Provide the (x, y) coordinate of the cell's center where the given text is located.  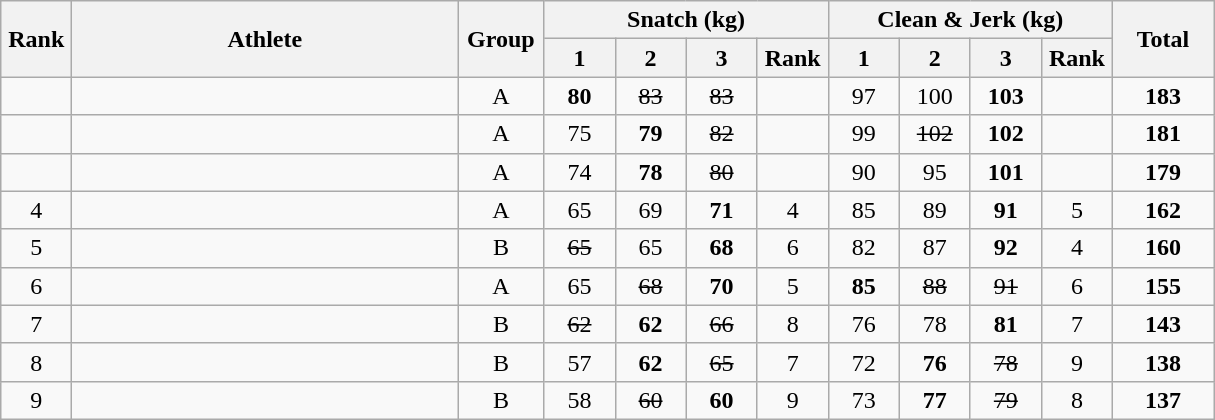
74 (580, 172)
72 (864, 362)
97 (864, 96)
143 (1162, 324)
138 (1162, 362)
58 (580, 400)
95 (934, 172)
179 (1162, 172)
Snatch (kg) (686, 20)
66 (722, 324)
101 (1006, 172)
160 (1162, 248)
89 (934, 210)
77 (934, 400)
183 (1162, 96)
88 (934, 286)
103 (1006, 96)
57 (580, 362)
155 (1162, 286)
71 (722, 210)
75 (580, 134)
87 (934, 248)
69 (650, 210)
73 (864, 400)
90 (864, 172)
181 (1162, 134)
Athlete (265, 39)
137 (1162, 400)
Group (501, 39)
100 (934, 96)
Total (1162, 39)
70 (722, 286)
99 (864, 134)
Clean & Jerk (kg) (970, 20)
81 (1006, 324)
162 (1162, 210)
92 (1006, 248)
